Determine the (x, y) coordinate at the center of the cell enclosing the given text.  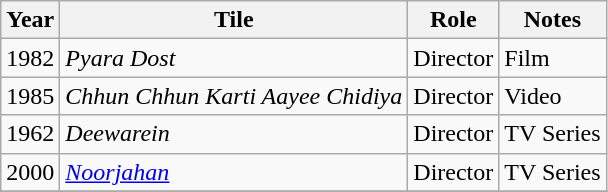
Video (552, 96)
2000 (30, 172)
1985 (30, 96)
Pyara Dost (234, 58)
Notes (552, 20)
Role (454, 20)
Tile (234, 20)
Film (552, 58)
Deewarein (234, 134)
1982 (30, 58)
Year (30, 20)
Chhun Chhun Karti Aayee Chidiya (234, 96)
1962 (30, 134)
Noorjahan (234, 172)
